Provide the (x, y) coordinate of the cell's center where the given text is located.  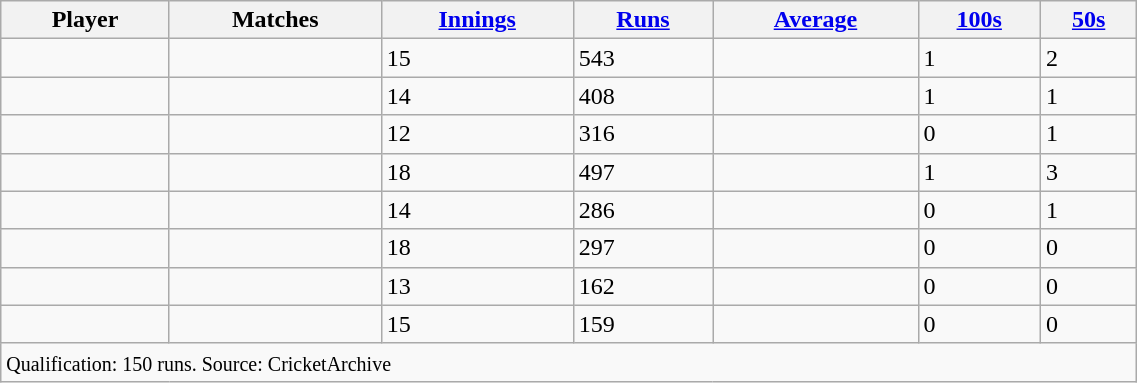
316 (643, 134)
100s (979, 20)
Matches (275, 20)
Innings (477, 20)
286 (643, 210)
50s (1088, 20)
159 (643, 324)
297 (643, 248)
Player (86, 20)
2 (1088, 58)
13 (477, 286)
162 (643, 286)
Average (816, 20)
497 (643, 172)
543 (643, 58)
12 (477, 134)
3 (1088, 172)
Qualification: 150 runs. Source: CricketArchive (569, 362)
408 (643, 96)
Runs (643, 20)
